Detect which cell encompasses the target text, then output its (x, y) center coordinate. 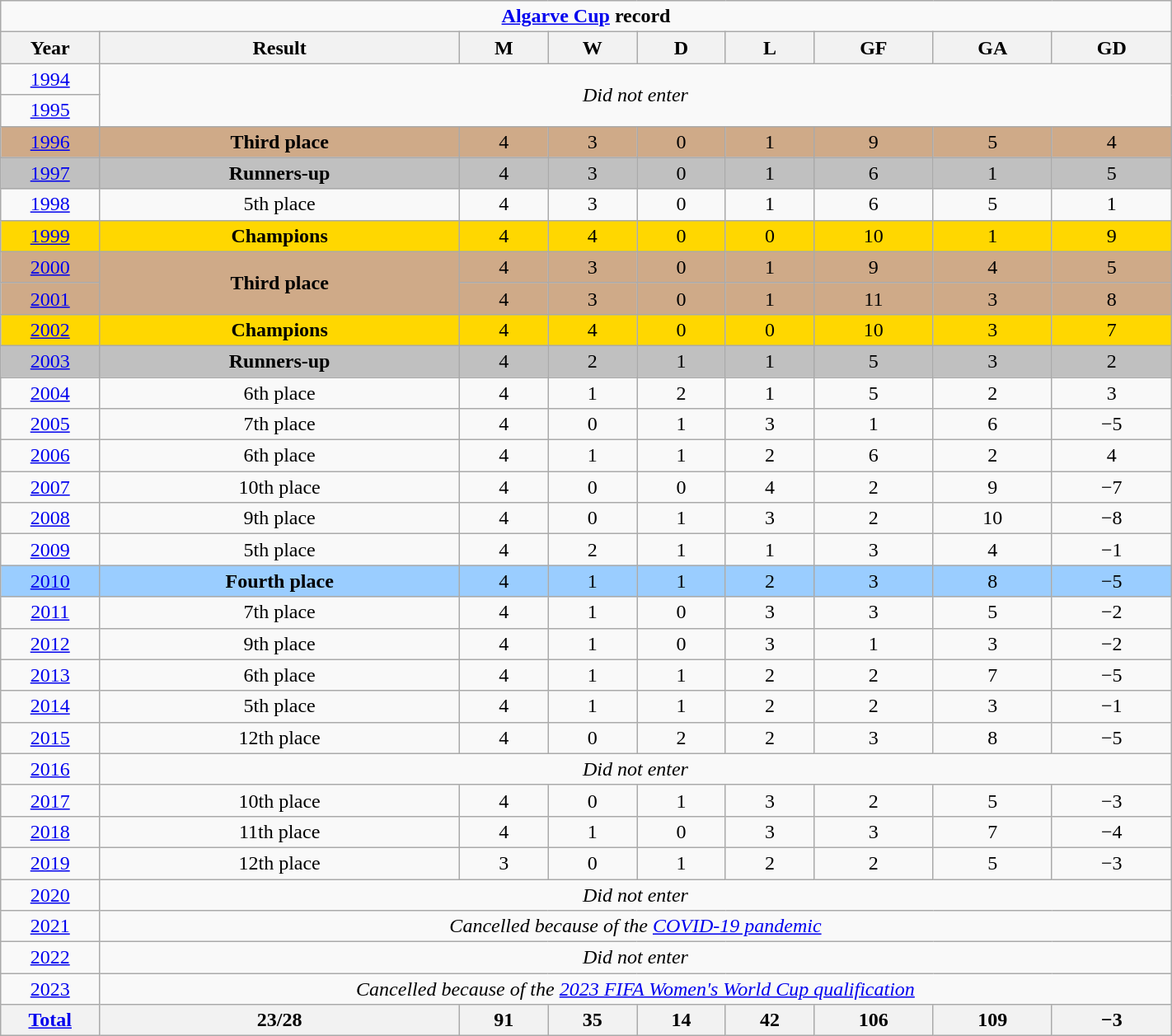
1996 (50, 142)
2011 (50, 612)
2015 (50, 738)
2021 (50, 926)
1997 (50, 173)
2023 (50, 989)
2000 (50, 267)
L (770, 48)
11th place (280, 832)
−7 (1111, 487)
W (593, 48)
2012 (50, 644)
2007 (50, 487)
91 (504, 1020)
Cancelled because of the 2023 FIFA Women's World Cup qualification (636, 989)
1998 (50, 204)
Fourth place (280, 581)
Algarve Cup record (586, 16)
−4 (1111, 832)
1995 (50, 110)
42 (770, 1020)
2005 (50, 424)
2014 (50, 706)
M (504, 48)
2003 (50, 361)
2020 (50, 894)
23/28 (280, 1020)
2013 (50, 675)
Cancelled because of the COVID-19 pandemic (636, 926)
2010 (50, 581)
D (682, 48)
2001 (50, 298)
11 (874, 298)
Year (50, 48)
2008 (50, 518)
106 (874, 1020)
35 (593, 1020)
Result (280, 48)
GA (992, 48)
109 (992, 1020)
2022 (50, 958)
2004 (50, 393)
2017 (50, 800)
−8 (1111, 518)
Total (50, 1020)
1999 (50, 236)
2016 (50, 769)
2019 (50, 863)
2009 (50, 550)
2006 (50, 456)
GD (1111, 48)
1994 (50, 79)
2002 (50, 330)
2018 (50, 832)
GF (874, 48)
14 (682, 1020)
